Find where the given text appears and provide that cell's center as [x, y] coordinate. 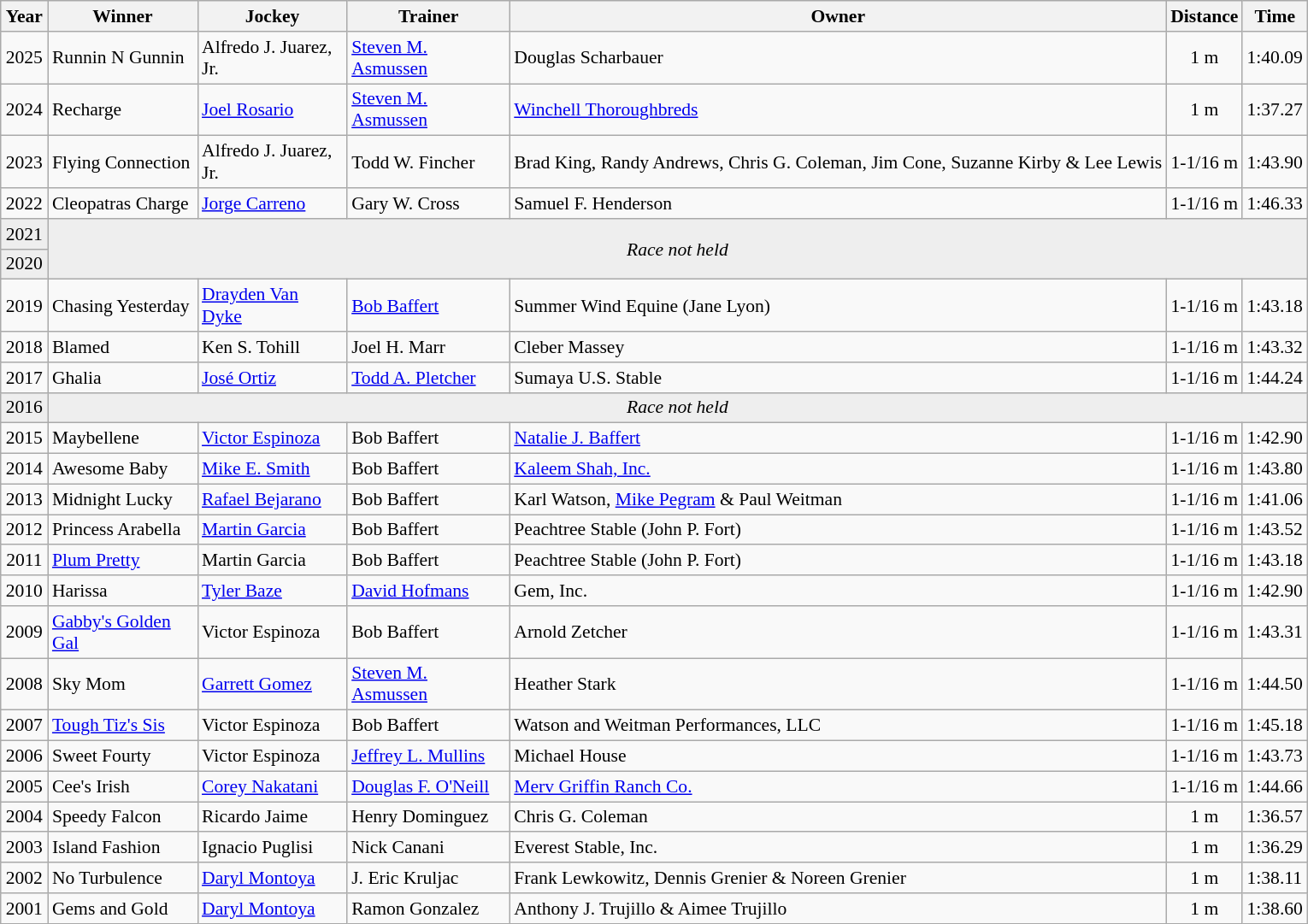
J. Eric Kruljac [428, 878]
Trainer [428, 16]
Cee's Irish [123, 786]
Corey Nakatani [272, 786]
Sumaya U.S. Stable [838, 378]
Gems and Gold [123, 909]
Arnold Zetcher [838, 633]
2019 [24, 306]
1:44.50 [1274, 684]
1:43.90 [1274, 162]
Anthony J. Trujillo & Aimee Trujillo [838, 909]
1:43.73 [1274, 756]
2010 [24, 591]
Time [1274, 16]
Cleopatras Charge [123, 203]
2011 [24, 561]
Sweet Fourty [123, 756]
Summer Wind Equine (Jane Lyon) [838, 306]
Ramon Gonzalez [428, 909]
Brad King, Randy Andrews, Chris G. Coleman, Jim Cone, Suzanne Kirby & Lee Lewis [838, 162]
Flying Connection [123, 162]
2020 [24, 264]
Princess Arabella [123, 530]
2023 [24, 162]
Runnin N Gunnin [123, 58]
Gary W. Cross [428, 203]
2013 [24, 499]
1:43.31 [1274, 633]
Gem, Inc. [838, 591]
Frank Lewkowitz, Dennis Grenier & Noreen Grenier [838, 878]
Blamed [123, 347]
2015 [24, 438]
Douglas F. O'Neill [428, 786]
1:45.18 [1274, 726]
1:43.52 [1274, 530]
2006 [24, 756]
2024 [24, 109]
Natalie J. Baffert [838, 438]
Maybellene [123, 438]
Chasing Yesterday [123, 306]
1:44.24 [1274, 378]
Henry Dominguez [428, 817]
Ken S. Tohill [272, 347]
Joel Rosario [272, 109]
1:44.66 [1274, 786]
Karl Watson, Mike Pegram & Paul Weitman [838, 499]
2003 [24, 848]
Midnight Lucky [123, 499]
Kaleem Shah, Inc. [838, 469]
2004 [24, 817]
1:43.80 [1274, 469]
2017 [24, 378]
Ghalia [123, 378]
Year [24, 16]
Owner [838, 16]
David Hofmans [428, 591]
Ignacio Puglisi [272, 848]
Nick Canani [428, 848]
Samuel F. Henderson [838, 203]
2021 [24, 234]
2009 [24, 633]
Everest Stable, Inc. [838, 848]
Winner [123, 16]
2002 [24, 878]
Winchell Thoroughbreds [838, 109]
1:37.27 [1274, 109]
2018 [24, 347]
Awesome Baby [123, 469]
Sky Mom [123, 684]
1:38.11 [1274, 878]
Recharge [123, 109]
Douglas Scharbauer [838, 58]
Island Fashion [123, 848]
Watson and Weitman Performances, LLC [838, 726]
Michael House [838, 756]
Tyler Baze [272, 591]
Heather Stark [838, 684]
2007 [24, 726]
Mike E. Smith [272, 469]
1:43.32 [1274, 347]
1:36.29 [1274, 848]
Garrett Gomez [272, 684]
1:41.06 [1274, 499]
Speedy Falcon [123, 817]
Chris G. Coleman [838, 817]
José Ortiz [272, 378]
Todd A. Pletcher [428, 378]
2012 [24, 530]
Distance [1204, 16]
Tough Tiz's Sis [123, 726]
1:38.60 [1274, 909]
Jorge Carreno [272, 203]
Merv Griffin Ranch Co. [838, 786]
Ricardo Jaime [272, 817]
2005 [24, 786]
Harissa [123, 591]
Drayden Van Dyke [272, 306]
2001 [24, 909]
Todd W. Fincher [428, 162]
Gabby's Golden Gal [123, 633]
Rafael Bejarano [272, 499]
Jeffrey L. Mullins [428, 756]
2025 [24, 58]
2008 [24, 684]
No Turbulence [123, 878]
1:36.57 [1274, 817]
2016 [24, 408]
2022 [24, 203]
Plum Pretty [123, 561]
2014 [24, 469]
Cleber Massey [838, 347]
1:40.09 [1274, 58]
Joel H. Marr [428, 347]
Jockey [272, 16]
1:46.33 [1274, 203]
